Scan for the cell matching the given text and deliver its [X, Y] coordinate at center. 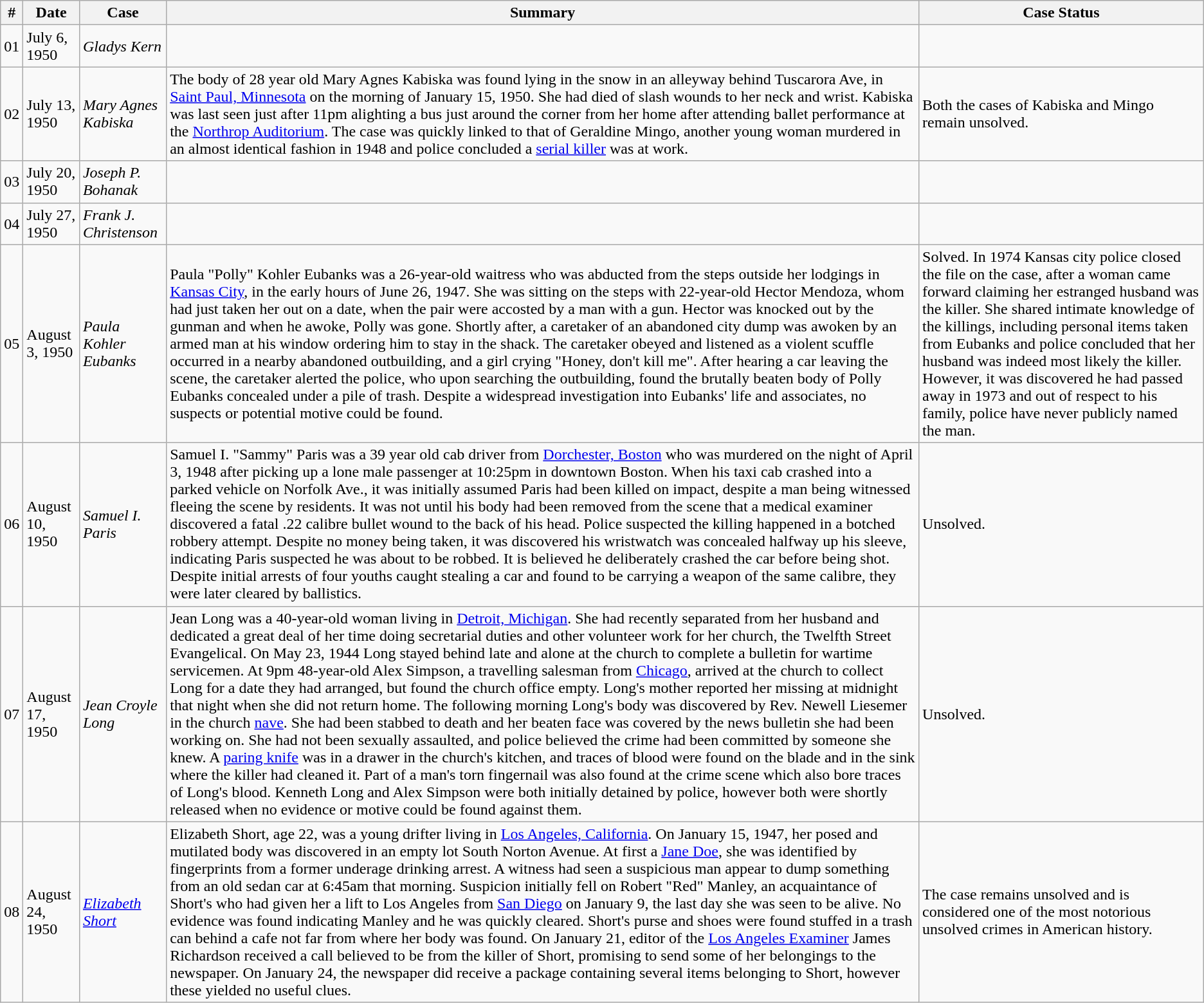
Paula Kohler Eubanks [122, 344]
Joseph P. Bohanak [122, 181]
July 13, 1950 [51, 114]
Case [122, 13]
Case Status [1061, 13]
Frank J. Christenson [122, 224]
Elizabeth Short [122, 912]
July 27, 1950 [51, 224]
August 17, 1950 [51, 714]
Summary [543, 13]
Mary Agnes Kabiska [122, 114]
07 [12, 714]
August 24, 1950 [51, 912]
August 3, 1950 [51, 344]
# [12, 13]
04 [12, 224]
01 [12, 46]
Samuel I. Paris [122, 524]
Jean Croyle Long [122, 714]
08 [12, 912]
Both the cases of Kabiska and Mingo remain unsolved. [1061, 114]
02 [12, 114]
August 10, 1950 [51, 524]
05 [12, 344]
06 [12, 524]
Date [51, 13]
July 20, 1950 [51, 181]
Gladys Kern [122, 46]
The case remains unsolved and is considered one of the most notorious unsolved crimes in American history. [1061, 912]
July 6, 1950 [51, 46]
03 [12, 181]
